Extract the [X, Y] coordinate from the center of the cell holding the provided text.  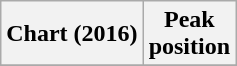
Chart (2016) [72, 34]
Peak position [189, 34]
